Extract the [X, Y] coordinate from the center of the cell holding the provided text.  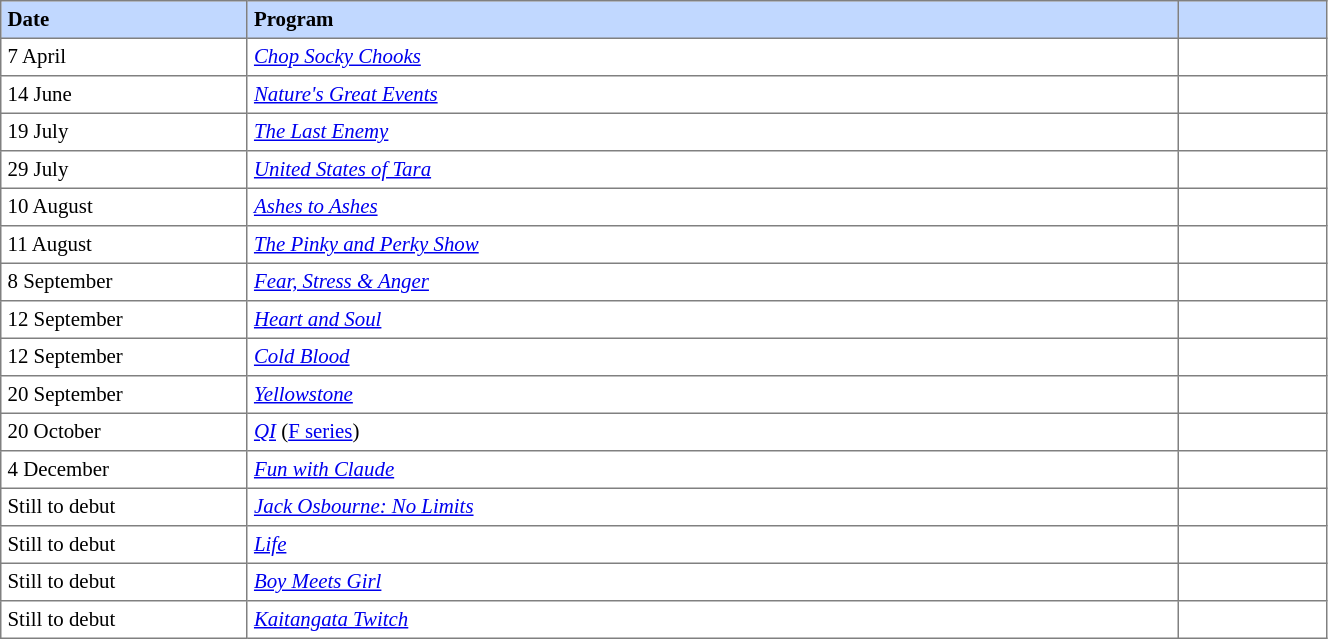
Life [712, 545]
8 September [124, 282]
14 June [124, 95]
Cold Blood [712, 357]
20 September [124, 395]
Chop Socky Chooks [712, 57]
19 July [124, 132]
7 April [124, 57]
Date [124, 20]
29 July [124, 170]
20 October [124, 432]
United States of Tara [712, 170]
4 December [124, 470]
Kaitangata Twitch [712, 620]
QI (F series) [712, 432]
Ashes to Ashes [712, 207]
Program [712, 20]
Jack Osbourne: No Limits [712, 507]
The Pinky and Perky Show [712, 245]
11 August [124, 245]
Boy Meets Girl [712, 582]
Nature's Great Events [712, 95]
Heart and Soul [712, 320]
Fun with Claude [712, 470]
10 August [124, 207]
The Last Enemy [712, 132]
Fear, Stress & Anger [712, 282]
Yellowstone [712, 395]
